Determine the [X, Y] coordinate at the center of the cell enclosing the given text.  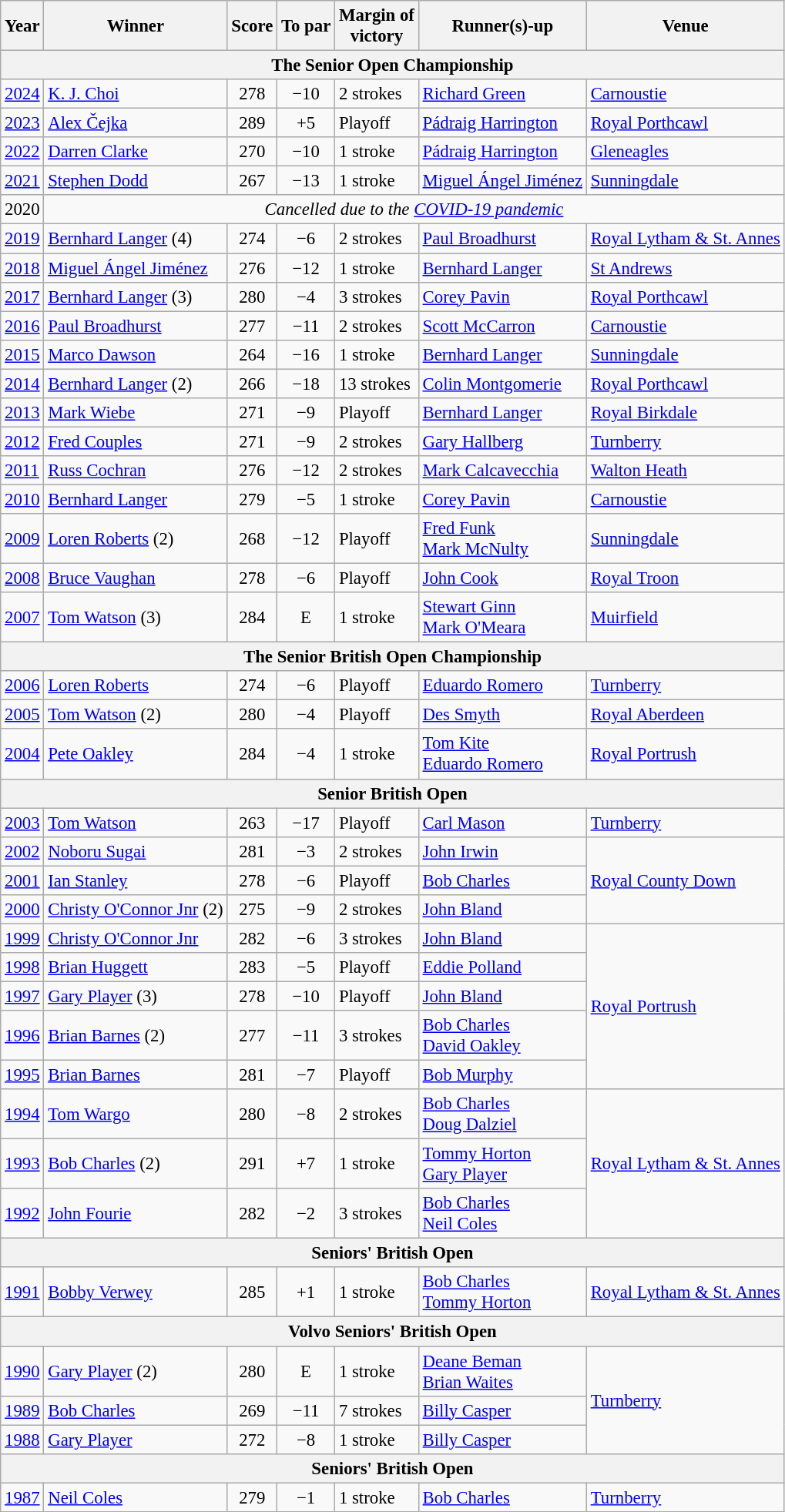
2019 [22, 239]
263 [253, 823]
Walton Heath [686, 471]
1992 [22, 1214]
Darren Clarke [136, 152]
2018 [22, 268]
Royal Troon [686, 578]
2009 [22, 539]
Brian Huggett [136, 967]
Bob Charles (2) [136, 1165]
Richard Green [502, 94]
283 [253, 967]
Bob Charles Tommy Horton [502, 1292]
2000 [22, 910]
Mark Calcavecchia [502, 471]
Marco Dawson [136, 354]
Eduardo Romero [502, 686]
−17 [307, 823]
1989 [22, 1410]
2017 [22, 297]
The Senior British Open Championship [393, 657]
Tom Watson [136, 823]
Russ Cochran [136, 471]
1999 [22, 938]
272 [253, 1440]
Tom Watson (2) [136, 715]
2012 [22, 441]
Royal County Down [686, 880]
Brian Barnes [136, 1075]
St Andrews [686, 268]
2020 [22, 210]
2007 [22, 618]
Des Smyth [502, 715]
13 strokes [377, 384]
270 [253, 152]
Christy O'Connor Jnr [136, 938]
Stephen Dodd [136, 181]
Gary Player (3) [136, 996]
1988 [22, 1440]
2001 [22, 880]
285 [253, 1292]
−13 [307, 181]
Tom Kite Eduardo Romero [502, 755]
Runner(s)-up [502, 26]
1994 [22, 1114]
+1 [307, 1292]
268 [253, 539]
1987 [22, 1497]
Pete Oakley [136, 755]
2010 [22, 499]
Tommy Horton Gary Player [502, 1165]
2003 [22, 823]
264 [253, 354]
+7 [307, 1165]
Neil Coles [136, 1497]
267 [253, 181]
Royal Aberdeen [686, 715]
291 [253, 1165]
1993 [22, 1165]
Gary Hallberg [502, 441]
Score [253, 26]
Brian Barnes (2) [136, 1035]
2024 [22, 94]
289 [253, 123]
7 strokes [377, 1410]
Gary Player (2) [136, 1371]
Loren Roberts [136, 686]
2016 [22, 326]
Bruce Vaughan [136, 578]
1991 [22, 1292]
1990 [22, 1371]
K. J. Choi [136, 94]
Volvo Seniors' British Open [393, 1332]
Gary Player [136, 1440]
Bob Charles Doug Dalziel [502, 1114]
Gleneagles [686, 152]
Eddie Polland [502, 967]
Year [22, 26]
Carl Mason [502, 823]
1998 [22, 967]
2013 [22, 413]
John Cook [502, 578]
Deane Beman Brian Waites [502, 1371]
Bob Charles David Oakley [502, 1035]
Bob Charles Neil Coles [502, 1214]
Royal Birkdale [686, 413]
Bernhard Langer (2) [136, 384]
2015 [22, 354]
Scott McCarron [502, 326]
John Fourie [136, 1214]
275 [253, 910]
Venue [686, 26]
Christy O'Connor Jnr (2) [136, 910]
To par [307, 26]
Fred Couples [136, 441]
−2 [307, 1214]
Mark Wiebe [136, 413]
Muirfield [686, 618]
Fred Funk Mark McNulty [502, 539]
2004 [22, 755]
−16 [307, 354]
2023 [22, 123]
−18 [307, 384]
−1 [307, 1497]
+5 [307, 123]
Margin ofvictory [377, 26]
266 [253, 384]
2006 [22, 686]
Cancelled due to the COVID-19 pandemic [414, 210]
1997 [22, 996]
−7 [307, 1075]
2008 [22, 578]
Alex Čejka [136, 123]
2021 [22, 181]
Loren Roberts (2) [136, 539]
Bobby Verwey [136, 1292]
2022 [22, 152]
Tom Wargo [136, 1114]
John Irwin [502, 851]
Winner [136, 26]
Bernhard Langer (4) [136, 239]
Bernhard Langer (3) [136, 297]
2014 [22, 384]
Noboru Sugai [136, 851]
269 [253, 1410]
Ian Stanley [136, 880]
2005 [22, 715]
2002 [22, 851]
2011 [22, 471]
Colin Montgomerie [502, 384]
Senior British Open [393, 793]
Stewart Ginn Mark O'Meara [502, 618]
1995 [22, 1075]
Tom Watson (3) [136, 618]
The Senior Open Championship [393, 65]
1996 [22, 1035]
−3 [307, 851]
Bob Murphy [502, 1075]
